Detect which cell encompasses the target text, then output its [X, Y] center coordinate. 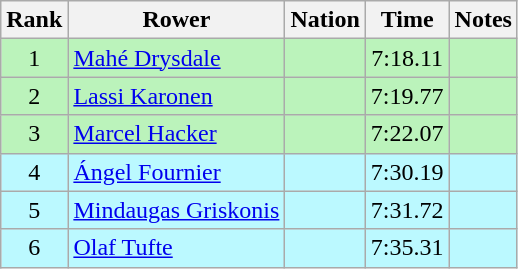
Nation [325, 20]
1 [34, 58]
4 [34, 172]
7:18.11 [407, 58]
Time [407, 20]
6 [34, 248]
7:22.07 [407, 134]
Marcel Hacker [176, 134]
7:30.19 [407, 172]
Ángel Fournier [176, 172]
Rank [34, 20]
7:31.72 [407, 210]
Mindaugas Griskonis [176, 210]
Lassi Karonen [176, 96]
7:19.77 [407, 96]
7:35.31 [407, 248]
Mahé Drysdale [176, 58]
3 [34, 134]
2 [34, 96]
5 [34, 210]
Notes [483, 20]
Olaf Tufte [176, 248]
Rower [176, 20]
